Return the [x, y] coordinate for the center point of the cell that contains the specified text.  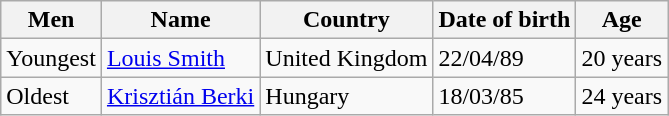
Date of birth [504, 20]
22/04/89 [504, 58]
18/03/85 [504, 96]
Name [180, 20]
24 years [622, 96]
United Kingdom [346, 58]
Country [346, 20]
Men [52, 20]
Age [622, 20]
Louis Smith [180, 58]
Youngest [52, 58]
Hungary [346, 96]
Krisztián Berki [180, 96]
20 years [622, 58]
Oldest [52, 96]
